Return the [X, Y] coordinate for the center point of the cell that contains the specified text.  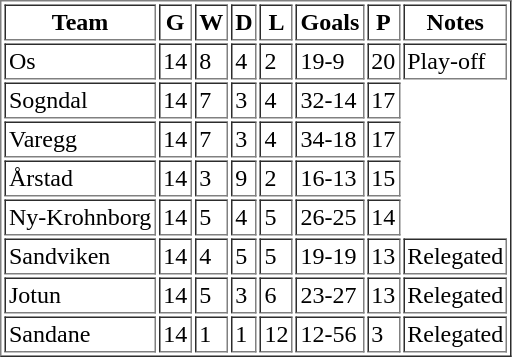
D [244, 22]
15 [384, 178]
23-27 [330, 296]
19-9 [330, 62]
Notes [456, 22]
Play-off [456, 62]
Os [80, 62]
Ny-Krohnborg [80, 218]
16-13 [330, 178]
Varegg [80, 140]
W [212, 22]
20 [384, 62]
34-18 [330, 140]
Goals [330, 22]
Sandviken [80, 256]
12-56 [330, 334]
19-19 [330, 256]
8 [212, 62]
12 [276, 334]
26-25 [330, 218]
Team [80, 22]
Årstad [80, 178]
G [176, 22]
P [384, 22]
9 [244, 178]
Sandane [80, 334]
Jotun [80, 296]
32-14 [330, 100]
L [276, 22]
Sogndal [80, 100]
6 [276, 296]
